Detect which cell encompasses the target text, then output its [x, y] center coordinate. 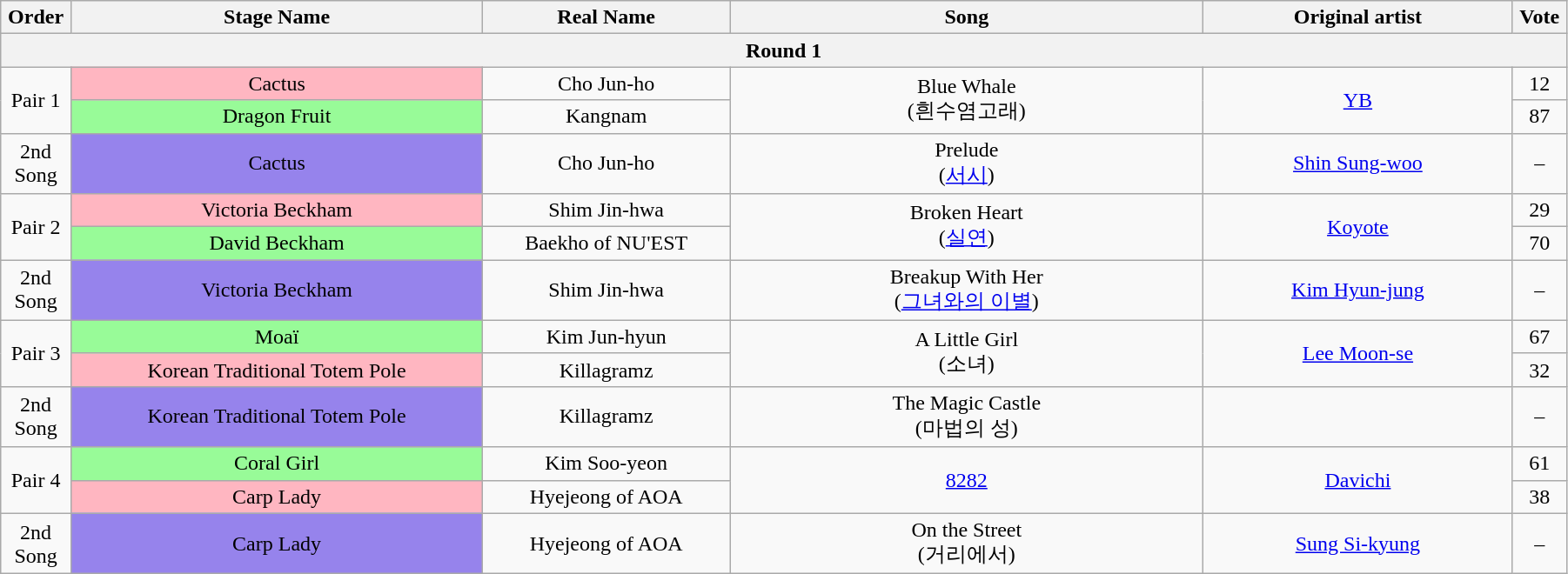
Kangnam [606, 117]
YB [1357, 100]
61 [1540, 464]
Original artist [1357, 17]
Vote [1540, 17]
Coral Girl [277, 464]
Blue Whale(흰수염고래) [967, 100]
Stage Name [277, 17]
Davichi [1357, 480]
Kim Soo-yeon [606, 464]
Shin Sung-woo [1357, 164]
29 [1540, 210]
Real Name [606, 17]
Prelude(서시) [967, 164]
Broken Heart(실연) [967, 227]
The Magic Castle(마법의 성) [967, 417]
Pair 2 [37, 227]
Baekho of NU'EST [606, 244]
87 [1540, 117]
Lee Moon-se [1357, 353]
On the Street(거리에서) [967, 544]
Pair 1 [37, 100]
Song [967, 17]
Dragon Fruit [277, 117]
Koyote [1357, 227]
67 [1540, 337]
A Little Girl(소녀) [967, 353]
Round 1 [784, 50]
8282 [967, 480]
Breakup With Her(그녀와의 이별) [967, 290]
Pair 4 [37, 480]
Sung Si-kyung [1357, 544]
32 [1540, 370]
Moaï [277, 337]
David Beckham [277, 244]
12 [1540, 83]
70 [1540, 244]
38 [1540, 497]
Order [37, 17]
Kim Hyun-jung [1357, 290]
Pair 3 [37, 353]
Kim Jun-hyun [606, 337]
